Identify which cell holds the provided text, then report its (X, Y) central coordinate. 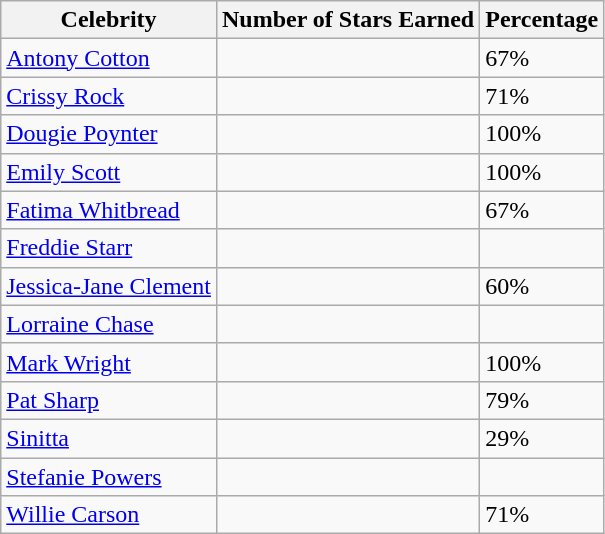
Pat Sharp (109, 400)
29% (542, 438)
Sinitta (109, 438)
Freddie Starr (109, 248)
60% (542, 286)
Mark Wright (109, 362)
Willie Carson (109, 515)
79% (542, 400)
Percentage (542, 20)
Number of Stars Earned (348, 20)
Antony Cotton (109, 58)
Dougie Poynter (109, 134)
Celebrity (109, 20)
Jessica-Jane Clement (109, 286)
Emily Scott (109, 172)
Lorraine Chase (109, 324)
Fatima Whitbread (109, 210)
Stefanie Powers (109, 477)
Crissy Rock (109, 96)
